Find where the given text appears and provide that cell's center as [X, Y] coordinate. 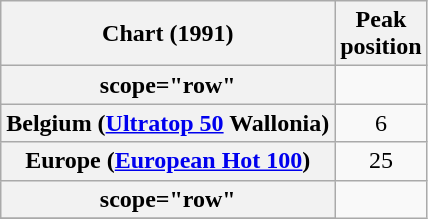
Europe (European Hot 100) [168, 161]
6 [381, 123]
25 [381, 161]
Peakposition [381, 34]
Chart (1991) [168, 34]
Belgium (Ultratop 50 Wallonia) [168, 123]
